Provide the [x, y] coordinate of the cell's center where the given text is located.  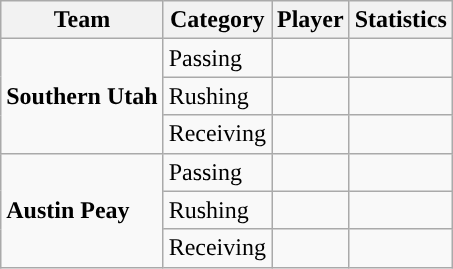
Category [217, 20]
Austin Peay [82, 210]
Statistics [400, 20]
Southern Utah [82, 96]
Team [82, 20]
Player [311, 20]
